Return (X, Y) of the center of cell containing provided text 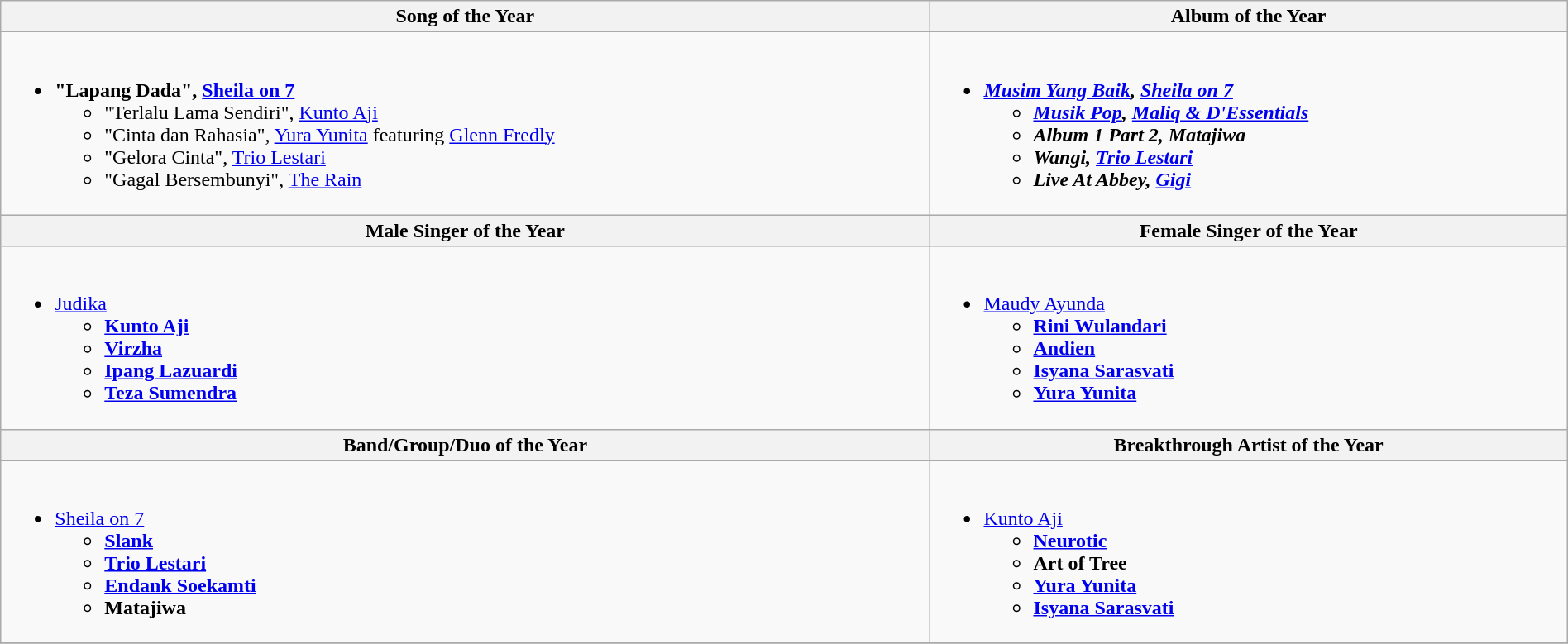
Song of the Year (465, 17)
Male Singer of the Year (465, 231)
Female Singer of the Year (1249, 231)
Band/Group/Duo of the Year (465, 445)
Breakthrough Artist of the Year (1249, 445)
Musim Yang Baik, Sheila on 7Musik Pop, Maliq & D'EssentialsAlbum 1 Part 2, MatajiwaWangi, Trio LestariLive At Abbey, Gigi (1249, 124)
Maudy AyundaRini WulandariAndienIsyana SarasvatiYura Yunita (1249, 337)
JudikaKunto AjiVirzhaIpang LazuardiTeza Sumendra (465, 337)
Kunto AjiNeuroticArt of TreeYura YunitaIsyana Sarasvati (1249, 552)
Album of the Year (1249, 17)
Sheila on 7SlankTrio LestariEndank SoekamtiMatajiwa (465, 552)
